For the text-containing cell, return its midpoint in (X, Y) coordinate format. 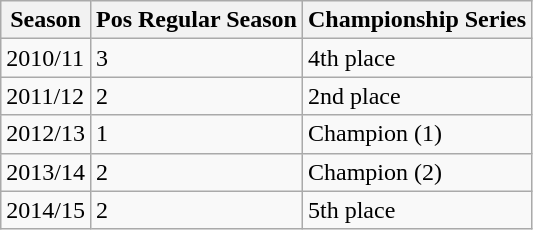
Champion (1) (416, 134)
2011/12 (46, 96)
2012/13 (46, 134)
4th place (416, 58)
Season (46, 20)
5th place (416, 210)
Pos Regular Season (196, 20)
2nd place (416, 96)
1 (196, 134)
Championship Series (416, 20)
2010/11 (46, 58)
2013/14 (46, 172)
Champion (2) (416, 172)
3 (196, 58)
2014/15 (46, 210)
